Pinpoint the cell where the given text exists, returning its [X, Y] midpoint coordinate. 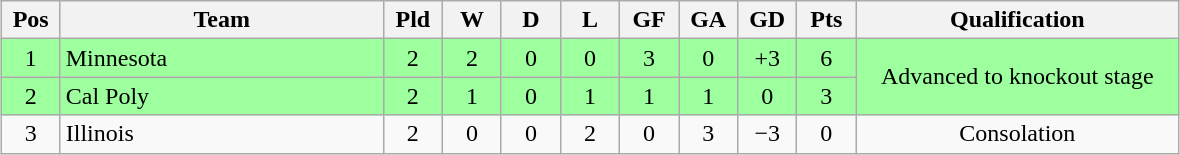
D [530, 20]
Consolation [1018, 134]
Minnesota [222, 58]
Pld [412, 20]
Advanced to knockout stage [1018, 77]
GA [708, 20]
GF [650, 20]
Illinois [222, 134]
+3 [768, 58]
Qualification [1018, 20]
6 [826, 58]
−3 [768, 134]
GD [768, 20]
Cal Poly [222, 96]
Pos [30, 20]
L [590, 20]
Team [222, 20]
W [472, 20]
Pts [826, 20]
